Detect which cell encompasses the target text, then output its [X, Y] center coordinate. 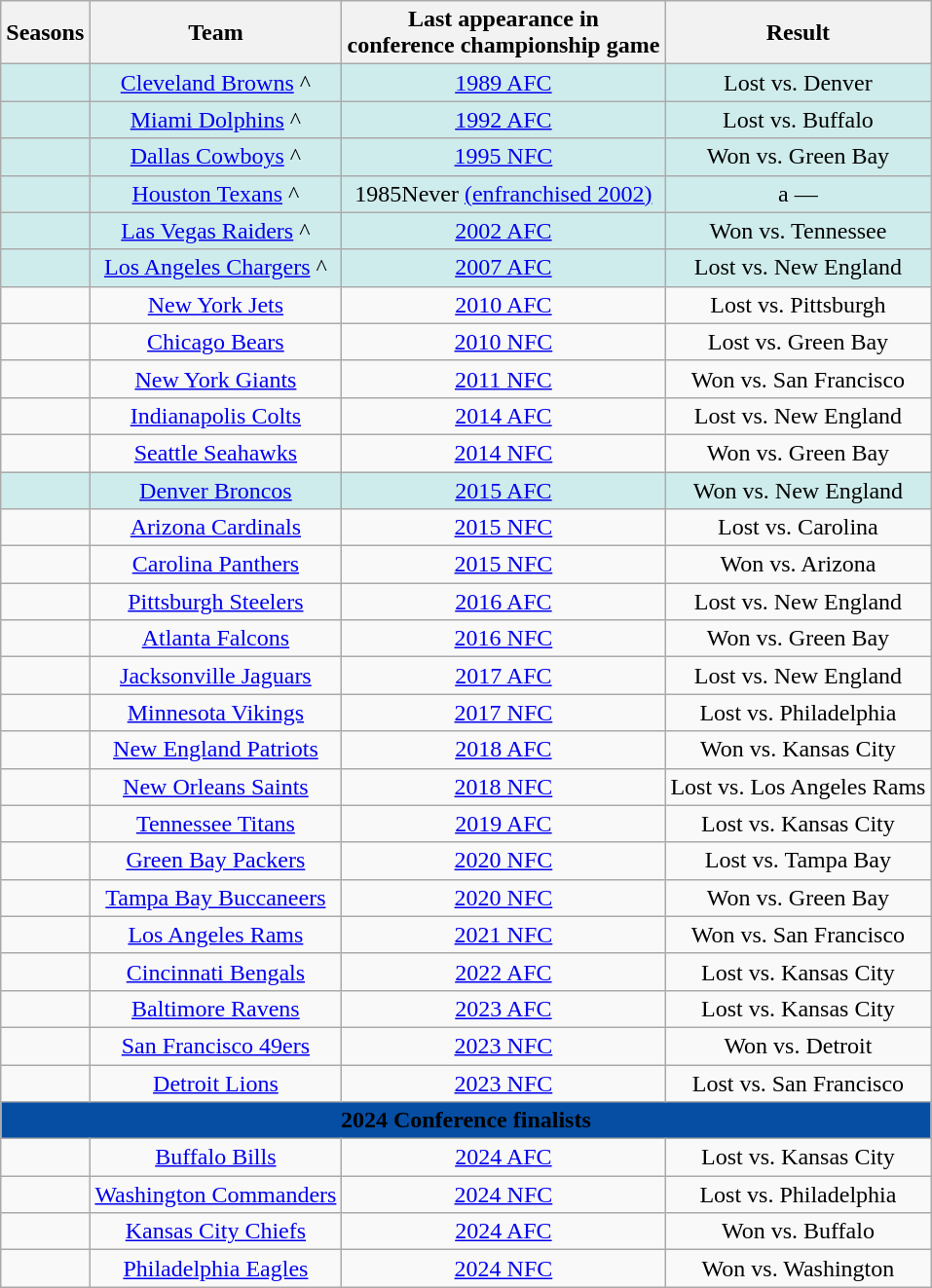
Atlanta Falcons [216, 639]
Result [799, 33]
Tennessee Titans [216, 824]
2010 AFC [503, 305]
2010 NFC [503, 342]
2002 AFC [503, 231]
Won vs. Kansas City [799, 750]
1992 AFC [503, 120]
New Orleans Saints [216, 787]
2016 AFC [503, 602]
Washington Commanders [216, 1195]
Lost vs. Los Angeles Rams [799, 787]
2017 NFC [503, 713]
Team [216, 33]
Won vs. Tennessee [799, 231]
Lost vs. Green Bay [799, 342]
Won vs. Washington [799, 1269]
2007 AFC [503, 268]
Lost vs. Carolina [799, 528]
Los Angeles Chargers ^ [216, 268]
Tampa Bay Buccaneers [216, 898]
Miami Dolphins ^ [216, 120]
2017 AFC [503, 676]
Houston Texans ^ [216, 194]
2018 AFC [503, 750]
2023 AFC [503, 1009]
2024 Conference finalists [466, 1121]
Minnesota Vikings [216, 713]
2016 NFC [503, 639]
Los Angeles Rams [216, 935]
San Francisco 49ers [216, 1046]
New York Jets [216, 305]
Lost vs. Pittsburgh [799, 305]
2019 AFC [503, 824]
Arizona Cardinals [216, 528]
Philadelphia Eagles [216, 1269]
a — [799, 194]
Chicago Bears [216, 342]
Lost vs. Tampa Bay [799, 861]
1989 AFC [503, 83]
2011 NFC [503, 379]
Kansas City Chiefs [216, 1232]
Seattle Seahawks [216, 453]
Buffalo Bills [216, 1158]
Won vs. Detroit [799, 1046]
Jacksonville Jaguars [216, 676]
Cleveland Browns ^ [216, 83]
Last appearance inconference championship game [503, 33]
Las Vegas Raiders ^ [216, 231]
Lost vs. San Francisco [799, 1084]
2018 NFC [503, 787]
Indianapolis Colts [216, 416]
Won vs. New England [799, 490]
2014 AFC [503, 416]
Detroit Lions [216, 1084]
Lost vs. Denver [799, 83]
1995 NFC [503, 157]
Seasons [45, 33]
2022 AFC [503, 972]
1985Never (enfranchised 2002) [503, 194]
Cincinnati Bengals [216, 972]
New England Patriots [216, 750]
Won vs. Arizona [799, 565]
2015 AFC [503, 490]
Carolina Panthers [216, 565]
New York Giants [216, 379]
2021 NFC [503, 935]
Baltimore Ravens [216, 1009]
Dallas Cowboys ^ [216, 157]
Lost vs. Buffalo [799, 120]
Green Bay Packers [216, 861]
Denver Broncos [216, 490]
Pittsburgh Steelers [216, 602]
2014 NFC [503, 453]
Won vs. Buffalo [799, 1232]
